Locate the cell with the specified text and output its (x, y) center coordinate. 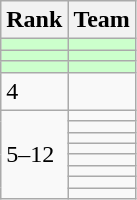
4 (34, 91)
Team (102, 20)
5–12 (34, 154)
Rank (34, 20)
